Identify which cell holds the provided text, then report its (x, y) central coordinate. 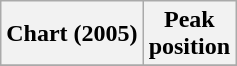
Chart (2005) (72, 34)
Peakposition (189, 34)
